Scan for the cell matching the given text and deliver its (X, Y) coordinate at center. 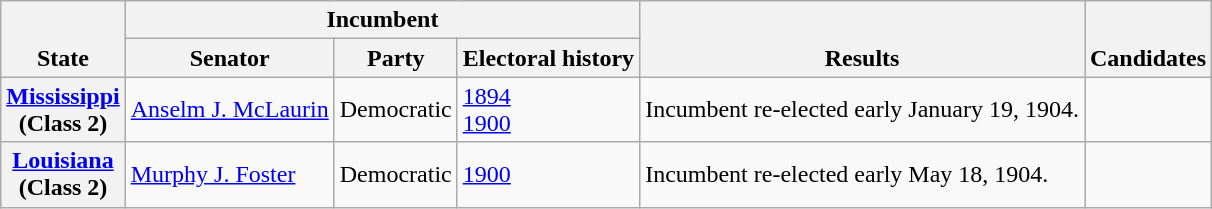
Murphy J. Foster (230, 174)
State (63, 39)
Anselm J. McLaurin (230, 110)
1894 1900 (548, 110)
Incumbent re-elected early May 18, 1904. (862, 174)
Senator (230, 58)
Results (862, 39)
Incumbent re-elected early January 19, 1904. (862, 110)
Mississippi(Class 2) (63, 110)
Electoral history (548, 58)
1900 (548, 174)
Party (396, 58)
Louisiana(Class 2) (63, 174)
Incumbent (382, 20)
Candidates (1148, 39)
